Search for the cell housing the specified text and yield its [x, y] center coordinate. 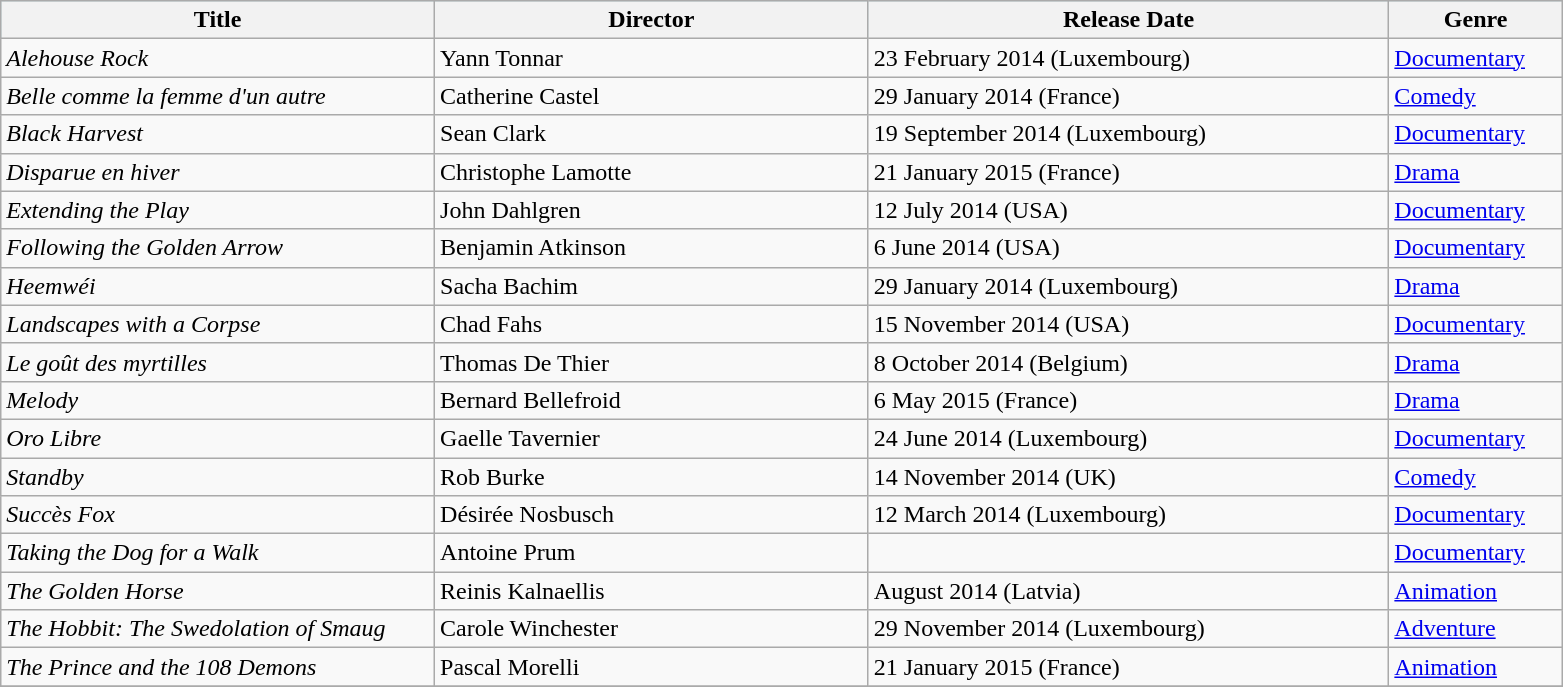
Sean Clark [652, 134]
Disparue en hiver [218, 172]
29 January 2014 (Luxembourg) [1128, 286]
August 2014 (Latvia) [1128, 591]
Reinis Kalnaellis [652, 591]
Oro Libre [218, 438]
Carole Winchester [652, 629]
Standby [218, 477]
Adventure [1476, 629]
Genre [1476, 20]
Title [218, 20]
6 June 2014 (USA) [1128, 248]
The Golden Horse [218, 591]
Black Harvest [218, 134]
Désirée Nosbusch [652, 515]
19 September 2014 (Luxembourg) [1128, 134]
Bernard Bellefroid [652, 400]
Director [652, 20]
Landscapes with a Corpse [218, 324]
12 March 2014 (Luxembourg) [1128, 515]
The Hobbit: The Swedolation of Smaug [218, 629]
24 June 2014 (Luxembourg) [1128, 438]
15 November 2014 (USA) [1128, 324]
Following the Golden Arrow [218, 248]
6 May 2015 (France) [1128, 400]
Chad Fahs [652, 324]
14 November 2014 (UK) [1128, 477]
Taking the Dog for a Walk [218, 553]
Catherine Castel [652, 96]
23 February 2014 (Luxembourg) [1128, 58]
Rob Burke [652, 477]
Thomas De Thier [652, 362]
Extending the Play [218, 210]
Gaelle Tavernier [652, 438]
12 July 2014 (USA) [1128, 210]
Sacha Bachim [652, 286]
29 November 2014 (Luxembourg) [1128, 629]
Melody [218, 400]
Pascal Morelli [652, 667]
John Dahlgren [652, 210]
Benjamin Atkinson [652, 248]
Yann Tonnar [652, 58]
Belle comme la femme d'un autre [218, 96]
Succès Fox [218, 515]
29 January 2014 (France) [1128, 96]
8 October 2014 (Belgium) [1128, 362]
Alehouse Rock [218, 58]
Christophe Lamotte [652, 172]
Heemwéi [218, 286]
Release Date [1128, 20]
Le goût des myrtilles [218, 362]
The Prince and the 108 Demons [218, 667]
Antoine Prum [652, 553]
